Pinpoint the cell where the given text exists, returning its [X, Y] midpoint coordinate. 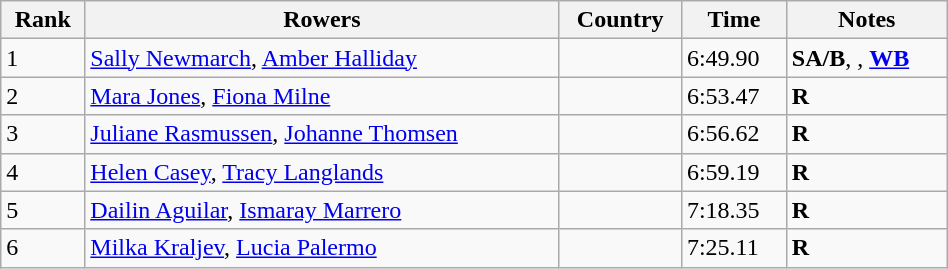
Rowers [322, 20]
Country [620, 20]
Milka Kraljev, Lucia Palermo [322, 248]
Time [734, 20]
Sally Newmarch, Amber Halliday [322, 58]
Helen Casey, Tracy Langlands [322, 172]
Mara Jones, Fiona Milne [322, 96]
7:18.35 [734, 210]
6 [43, 248]
1 [43, 58]
SA/B, , WB [866, 58]
7:25.11 [734, 248]
Dailin Aguilar, Ismaray Marrero [322, 210]
6:49.90 [734, 58]
5 [43, 210]
6:53.47 [734, 96]
Notes [866, 20]
Rank [43, 20]
Juliane Rasmussen, Johanne Thomsen [322, 134]
2 [43, 96]
6:59.19 [734, 172]
6:56.62 [734, 134]
3 [43, 134]
4 [43, 172]
